Provide the (x, y) coordinate of the cell's center where the given text is located.  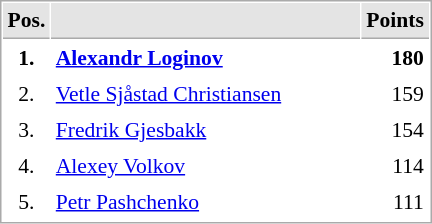
4. (26, 165)
114 (396, 165)
Points (396, 21)
5. (26, 201)
159 (396, 93)
3. (26, 129)
154 (396, 129)
180 (396, 57)
Pos. (26, 21)
2. (26, 93)
1. (26, 57)
Alexey Volkov (206, 165)
Fredrik Gjesbakk (206, 129)
111 (396, 201)
Petr Pashchenko (206, 201)
Vetle Sjåstad Christiansen (206, 93)
Alexandr Loginov (206, 57)
